Identify which cell holds the provided text, then report its (X, Y) central coordinate. 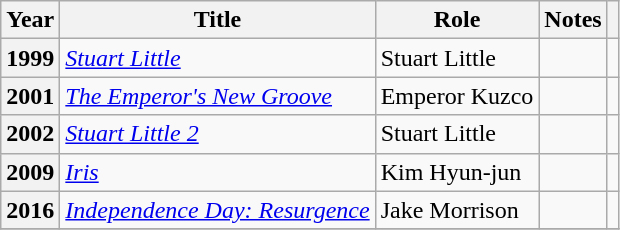
Notes (573, 20)
Iris (218, 172)
2016 (30, 210)
2009 (30, 172)
1999 (30, 58)
2001 (30, 96)
Year (30, 20)
Independence Day: Resurgence (218, 210)
Stuart Little 2 (218, 134)
Emperor Kuzco (457, 96)
The Emperor's New Groove (218, 96)
Title (218, 20)
Role (457, 20)
Jake Morrison (457, 210)
2002 (30, 134)
Kim Hyun-jun (457, 172)
